Locate the cell with the specified text and output its [x, y] center coordinate. 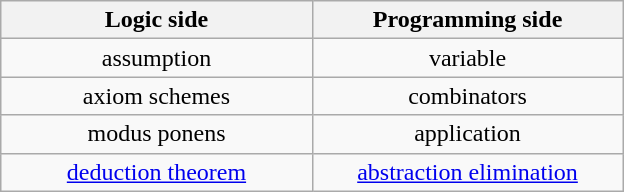
axiom schemes [156, 96]
modus ponens [156, 134]
abstraction elimination [468, 172]
Logic side [156, 20]
deduction theorem [156, 172]
combinators [468, 96]
Programming side [468, 20]
variable [468, 58]
assumption [156, 58]
application [468, 134]
